Output the [X, Y] coordinate of the center of the cell containing the given text.  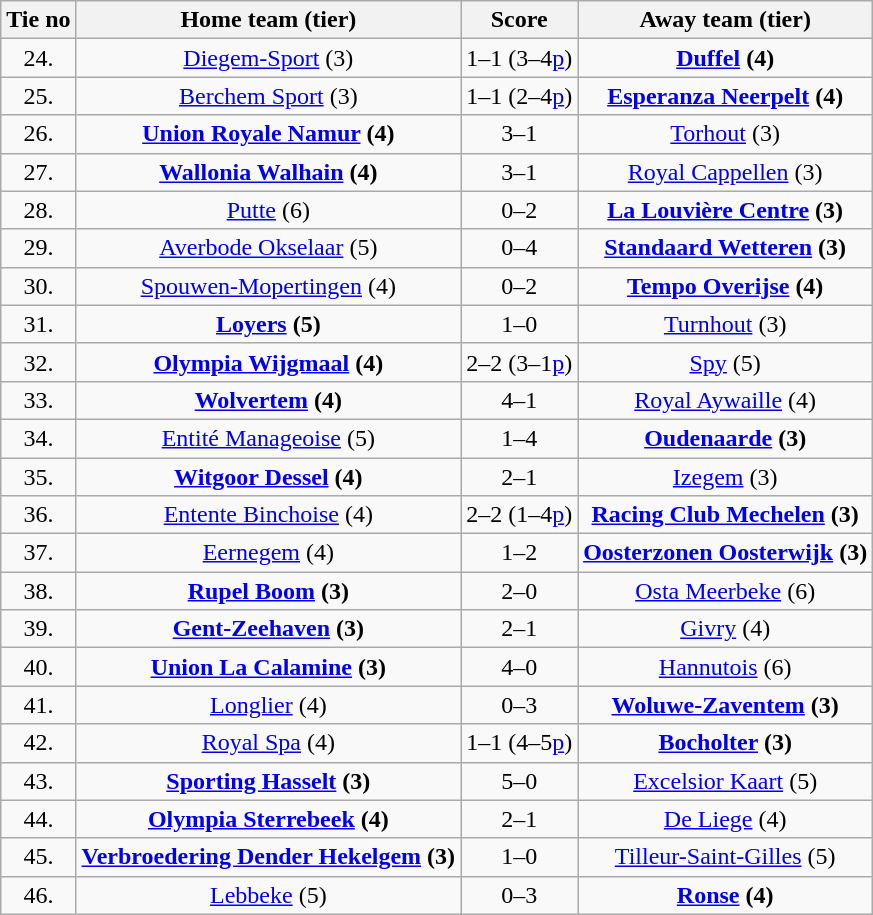
Tilleur-Saint-Gilles (5) [726, 857]
41. [38, 705]
1–1 (4–5p) [520, 743]
35. [38, 477]
1–1 (3–4p) [520, 58]
39. [38, 629]
Spy (5) [726, 362]
Loyers (5) [268, 324]
Woluwe-Zaventem (3) [726, 705]
28. [38, 210]
45. [38, 857]
Score [520, 20]
33. [38, 400]
Royal Cappellen (3) [726, 172]
2–0 [520, 591]
4–0 [520, 667]
Lebbeke (5) [268, 895]
Witgoor Dessel (4) [268, 477]
1–2 [520, 553]
Oudenaarde (3) [726, 438]
Longlier (4) [268, 705]
2–2 (3–1p) [520, 362]
Averbode Okselaar (5) [268, 248]
Tempo Overijse (4) [726, 286]
Royal Spa (4) [268, 743]
Union Royale Namur (4) [268, 134]
24. [38, 58]
Izegem (3) [726, 477]
Olympia Wijgmaal (4) [268, 362]
Osta Meerbeke (6) [726, 591]
2–2 (1–4p) [520, 515]
0–4 [520, 248]
Bocholter (3) [726, 743]
Union La Calamine (3) [268, 667]
Berchem Sport (3) [268, 96]
38. [38, 591]
36. [38, 515]
Gent-Zeehaven (3) [268, 629]
Wallonia Walhain (4) [268, 172]
34. [38, 438]
26. [38, 134]
1–4 [520, 438]
Away team (tier) [726, 20]
Olympia Sterrebeek (4) [268, 819]
Turnhout (3) [726, 324]
Diegem-Sport (3) [268, 58]
4–1 [520, 400]
La Louvière Centre (3) [726, 210]
Royal Aywaille (4) [726, 400]
Excelsior Kaart (5) [726, 781]
Home team (tier) [268, 20]
32. [38, 362]
27. [38, 172]
Verbroedering Dender Hekelgem (3) [268, 857]
Wolvertem (4) [268, 400]
De Liege (4) [726, 819]
31. [38, 324]
Duffel (4) [726, 58]
Entente Binchoise (4) [268, 515]
Torhout (3) [726, 134]
Oosterzonen Oosterwijk (3) [726, 553]
Spouwen-Mopertingen (4) [268, 286]
25. [38, 96]
43. [38, 781]
30. [38, 286]
5–0 [520, 781]
Putte (6) [268, 210]
29. [38, 248]
Sporting Hasselt (3) [268, 781]
Racing Club Mechelen (3) [726, 515]
1–1 (2–4p) [520, 96]
37. [38, 553]
40. [38, 667]
46. [38, 895]
Ronse (4) [726, 895]
Eernegem (4) [268, 553]
Tie no [38, 20]
42. [38, 743]
Standaard Wetteren (3) [726, 248]
Givry (4) [726, 629]
Rupel Boom (3) [268, 591]
Esperanza Neerpelt (4) [726, 96]
44. [38, 819]
Hannutois (6) [726, 667]
Entité Manageoise (5) [268, 438]
